Detect which cell encompasses the target text, then output its [X, Y] center coordinate. 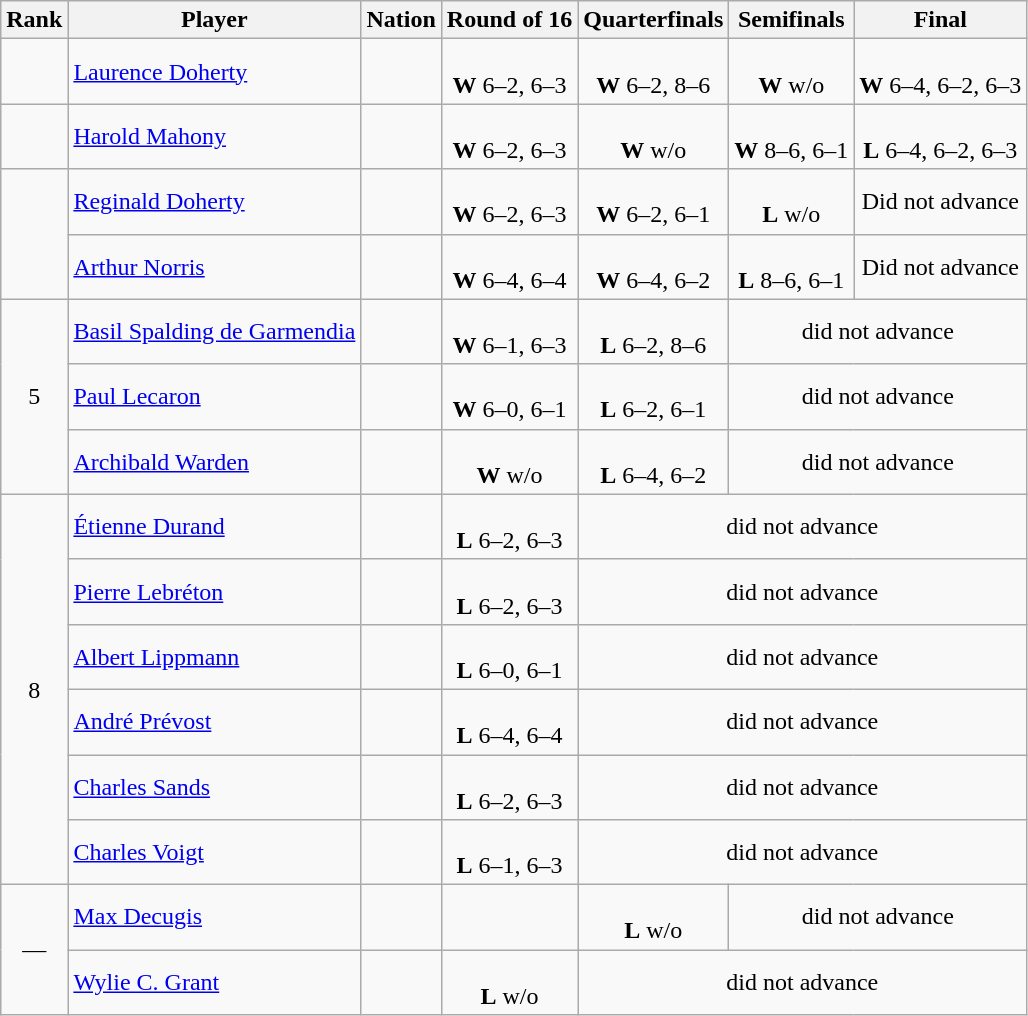
Round of 16 [509, 20]
W 6–4, 6–2, 6–3 [940, 72]
Étienne Durand [214, 526]
L 6–4, 6–2 [654, 462]
Harold Mahony [214, 136]
L 6–4, 6–2, 6–3 [940, 136]
Reginald Doherty [214, 202]
Charles Sands [214, 786]
Nation [401, 20]
André Prévost [214, 722]
Albert Lippmann [214, 656]
Charles Voigt [214, 852]
W 6–4, 6–2 [654, 266]
Basil Spalding de Garmendia [214, 332]
L 6–0, 6–1 [509, 656]
Wylie C. Grant [214, 982]
Rank [34, 20]
W 6–0, 6–1 [509, 396]
L 6–1, 6–3 [509, 852]
W 8–6, 6–1 [792, 136]
8 [34, 689]
Laurence Doherty [214, 72]
W 6–2, 8–6 [654, 72]
Final [940, 20]
L 6–4, 6–4 [509, 722]
Player [214, 20]
Pierre Lebréton [214, 592]
L 8–6, 6–1 [792, 266]
5 [34, 396]
Archibald Warden [214, 462]
L 6–2, 6–1 [654, 396]
W 6–4, 6–4 [509, 266]
— [34, 950]
Max Decugis [214, 918]
Paul Lecaron [214, 396]
Semifinals [792, 20]
L 6–2, 8–6 [654, 332]
Quarterfinals [654, 20]
Arthur Norris [214, 266]
W 6–2, 6–1 [654, 202]
W 6–1, 6–3 [509, 332]
